Find where the given text appears and provide that cell's center as [X, Y] coordinate. 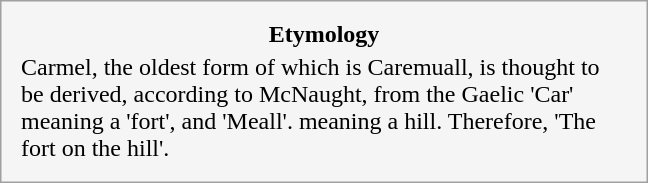
Etymology [324, 35]
